Determine the [x, y] coordinate at the center of the cell enclosing the given text.  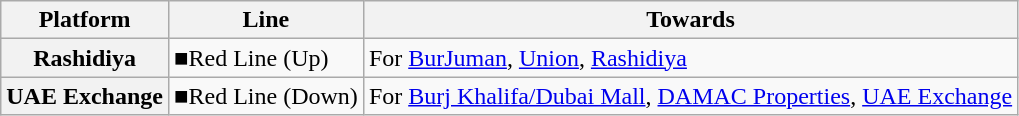
For Burj Khalifa/Dubai Mall, DAMAC Properties, UAE Exchange [690, 96]
Line [266, 20]
■Red Line (Down) [266, 96]
Platform [85, 20]
Towards [690, 20]
For BurJuman, Union, Rashidiya [690, 58]
■Red Line (Up) [266, 58]
Rashidiya [85, 58]
UAE Exchange [85, 96]
